Provide the [x, y] coordinate of the cell's center where the given text is located.  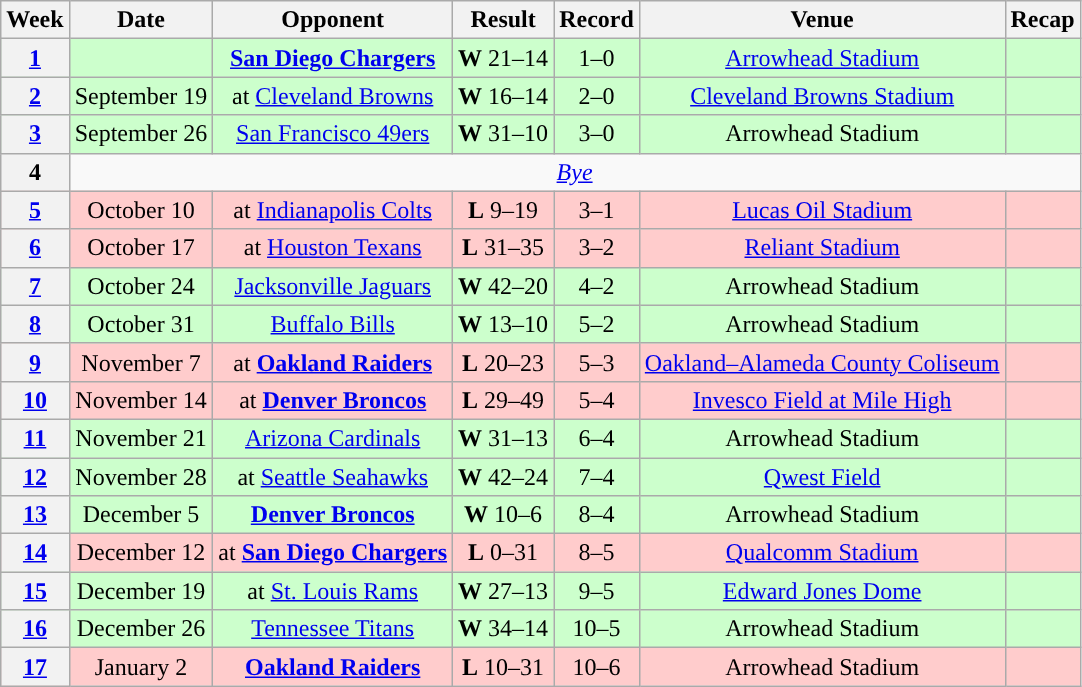
11 [35, 438]
17 [35, 667]
15 [35, 591]
at Seattle Seahawks [333, 477]
September 19 [141, 96]
November 14 [141, 400]
Venue [822, 20]
10–5 [597, 629]
October 10 [141, 210]
10–6 [597, 667]
8–5 [597, 553]
L 20–23 [504, 362]
6 [35, 248]
8 [35, 324]
5–4 [597, 400]
at San Diego Chargers [333, 553]
Buffalo Bills [333, 324]
7 [35, 286]
December 12 [141, 553]
9–5 [597, 591]
Denver Broncos [333, 515]
Lucas Oil Stadium [822, 210]
October 24 [141, 286]
W 13–10 [504, 324]
at Oakland Raiders [333, 362]
W 42–24 [504, 477]
December 19 [141, 591]
W 21–14 [504, 58]
Edward Jones Dome [822, 591]
at Denver Broncos [333, 400]
Reliant Stadium [822, 248]
January 2 [141, 667]
9 [35, 362]
3–1 [597, 210]
Tennessee Titans [333, 629]
December 5 [141, 515]
November 21 [141, 438]
13 [35, 515]
3–0 [597, 134]
Recap [1042, 20]
4–2 [597, 286]
San Francisco 49ers [333, 134]
September 26 [141, 134]
November 28 [141, 477]
at Indianapolis Colts [333, 210]
Oakland–Alameda County Coliseum [822, 362]
2 [35, 96]
14 [35, 553]
8–4 [597, 515]
at Houston Texans [333, 248]
W 10–6 [504, 515]
Invesco Field at Mile High [822, 400]
Jacksonville Jaguars [333, 286]
L 0–31 [504, 553]
Arizona Cardinals [333, 438]
Date [141, 20]
1 [35, 58]
at Cleveland Browns [333, 96]
W 34–14 [504, 629]
W 31–13 [504, 438]
Qualcomm Stadium [822, 553]
4 [35, 172]
5–3 [597, 362]
Oakland Raiders [333, 667]
16 [35, 629]
November 7 [141, 362]
W 27–13 [504, 591]
L 9–19 [504, 210]
at St. Louis Rams [333, 591]
W 42–20 [504, 286]
7–4 [597, 477]
Result [504, 20]
5–2 [597, 324]
W 16–14 [504, 96]
L 29–49 [504, 400]
Bye [574, 172]
12 [35, 477]
1–0 [597, 58]
5 [35, 210]
6–4 [597, 438]
October 31 [141, 324]
December 26 [141, 629]
San Diego Chargers [333, 58]
W 31–10 [504, 134]
Cleveland Browns Stadium [822, 96]
2–0 [597, 96]
10 [35, 400]
Record [597, 20]
October 17 [141, 248]
Opponent [333, 20]
L 10–31 [504, 667]
3–2 [597, 248]
Week [35, 20]
L 31–35 [504, 248]
Qwest Field [822, 477]
3 [35, 134]
